Determine the (x, y) coordinate at the center of the cell enclosing the given text.  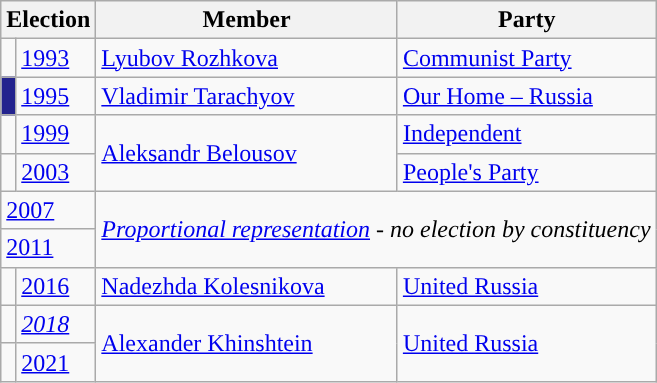
Aleksandr Belousov (247, 153)
Alexander Khinshtein (247, 343)
Lyubov Rozhkova (247, 58)
2011 (48, 248)
Party (526, 20)
Independent (526, 134)
2021 (56, 362)
2018 (56, 324)
Proportional representation - no election by constituency (376, 229)
Communist Party (526, 58)
1999 (56, 134)
2016 (56, 286)
2003 (56, 172)
2007 (48, 210)
Member (247, 20)
Nadezhda Kolesnikova (247, 286)
1995 (56, 96)
People's Party (526, 172)
Vladimir Tarachyov (247, 96)
Election (48, 20)
Our Home – Russia (526, 96)
1993 (56, 58)
